Provide the [X, Y] coordinate of the cell's center where the given text is located.  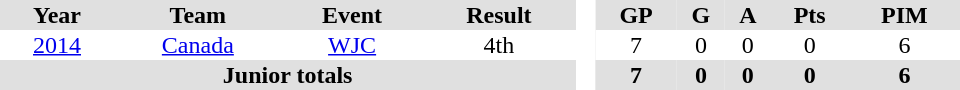
Result [500, 15]
A [748, 15]
2014 [57, 45]
PIM [904, 15]
GP [636, 15]
Pts [810, 15]
G [701, 15]
Year [57, 15]
Canada [198, 45]
Junior totals [288, 75]
4th [500, 45]
Event [352, 15]
Team [198, 15]
WJC [352, 45]
